Provide the (x, y) coordinate of the cell's center where the given text is located.  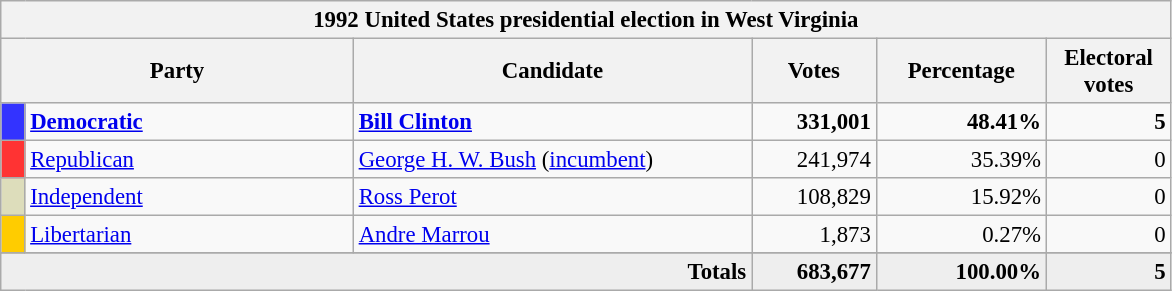
241,974 (814, 160)
Electoral votes (1108, 72)
5 (1108, 122)
George H. W. Bush (incumbent) (552, 160)
Ross Perot (552, 197)
1,873 (814, 235)
Libertarian (189, 235)
108,829 (814, 197)
Democratic (189, 122)
0.27% (961, 235)
1992 United States presidential election in West Virginia (586, 20)
Republican (189, 160)
Votes (814, 72)
Bill Clinton (552, 122)
Party (178, 72)
Candidate (552, 72)
Andre Marrou (552, 235)
331,001 (814, 122)
35.39% (961, 160)
Independent (189, 197)
Percentage (961, 72)
15.92% (961, 197)
48.41% (961, 122)
